Pinpoint the cell where the given text exists, returning its (X, Y) midpoint coordinate. 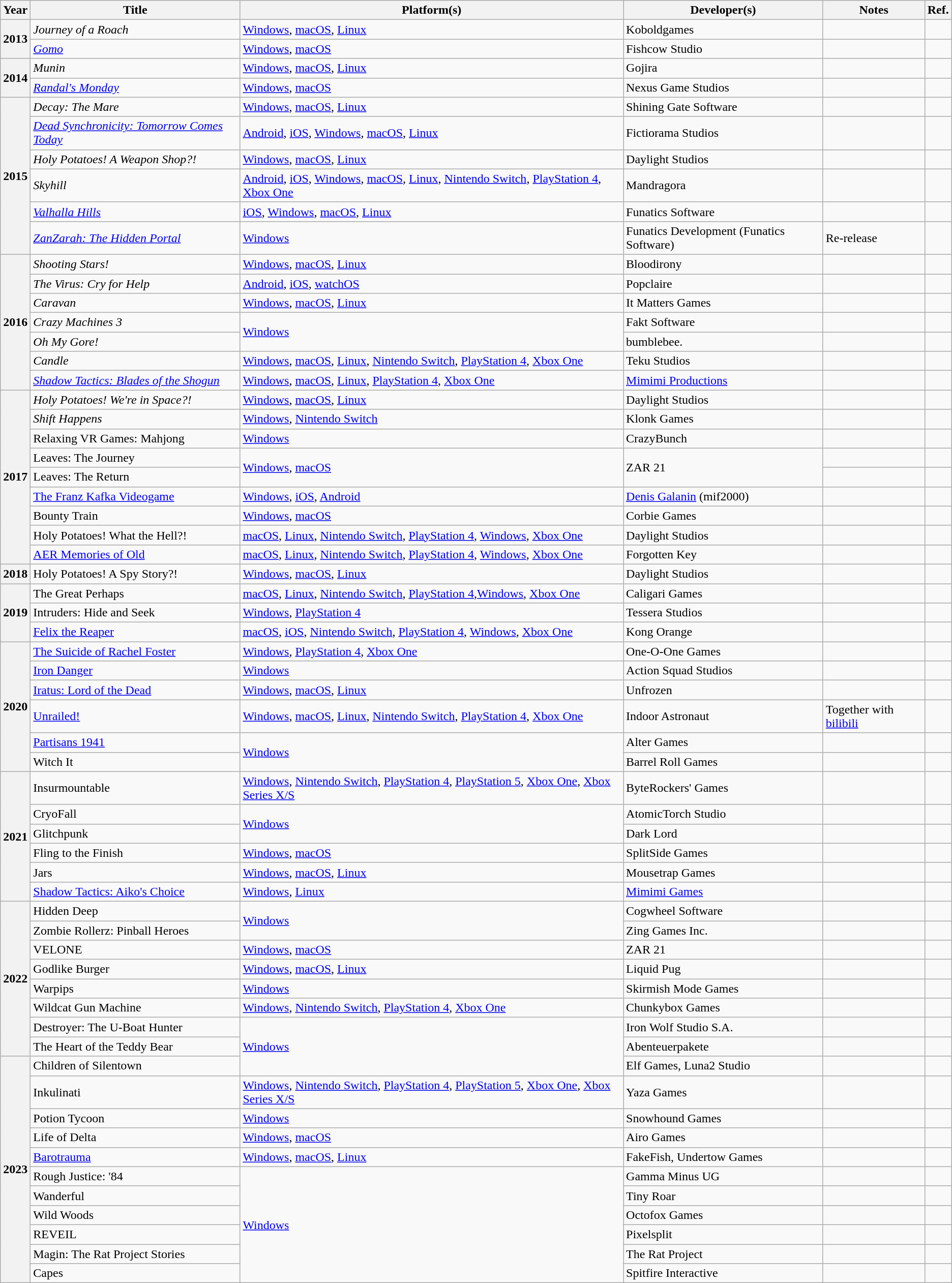
2017 (15, 477)
Unfrozen (723, 690)
2018 (15, 574)
macOS, iOS, Nintendo Switch, PlayStation 4, Windows, Xbox One (432, 632)
Life of Delta (135, 1138)
The Suicide of Rachel Foster (135, 651)
Dark Lord (723, 833)
Zing Games Inc. (723, 930)
Fakt Software (723, 322)
Fictiorama Studios (723, 133)
Funatics Development (Funatics Software) (723, 238)
Android, iOS, Windows, macOS, Linux, Nintendo Switch, PlayStation 4, Xbox One (432, 185)
Fling to the Finish (135, 853)
Barotrauma (135, 1157)
Wanderful (135, 1196)
REVEIL (135, 1234)
Teku Studios (723, 361)
Yaza Games (723, 1092)
Windows, PlayStation 4 (432, 613)
Children of Silentown (135, 1066)
Windows, Linux (432, 891)
Android, iOS, Windows, macOS, Linux (432, 133)
Insurmountable (135, 788)
Windows, Nintendo Switch (432, 419)
Spitfire Interactive (723, 1273)
Gamma Minus UG (723, 1176)
SplitSide Games (723, 853)
Title (135, 10)
Bounty Train (135, 516)
Holy Potatoes! A Spy Story?! (135, 574)
Cogwheel Software (723, 911)
Elf Games, Luna2 Studio (723, 1066)
Corbie Games (723, 516)
Skyhill (135, 185)
Fishcow Studio (723, 49)
Shining Gate Software (723, 107)
Munin (135, 68)
Mandragora (723, 185)
Holy Potatoes! We're in Space?! (135, 400)
Hidden Deep (135, 911)
Caravan (135, 303)
It Matters Games (723, 303)
Wild Woods (135, 1215)
Crazy Machines 3 (135, 322)
Warpips (135, 989)
AtomicTorch Studio (723, 814)
Windows, iOS, Android (432, 496)
Together with bilibili (874, 716)
Year (15, 10)
Snowhound Games (723, 1118)
Relaxing VR Games: Mahjong (135, 438)
Intruders: Hide and Seek (135, 613)
Platform(s) (432, 10)
Mimimi Games (723, 891)
Notes (874, 10)
Windows, Nintendo Switch, PlayStation 4, Xbox One (432, 1008)
Liquid Pug (723, 969)
Bloodirony (723, 264)
Leaves: The Journey (135, 458)
ByteRockers' Games (723, 788)
2020 (15, 707)
Chunkybox Games (723, 1008)
Journey of a Roach (135, 29)
Holy Potatoes! What the Hell?! (135, 535)
Dead Synchronicity: Tomorrow Comes Today (135, 133)
Capes (135, 1273)
Oh My Gore! (135, 342)
ZanZarah: The Hidden Portal (135, 238)
Destroyer: The U-Boat Hunter (135, 1027)
Tessera Studios (723, 613)
Ref. (938, 10)
Nexus Game Studios (723, 87)
Windows, PlayStation 4, Xbox One (432, 651)
Shadow Tactics: Blades of the Shogun (135, 380)
Shift Happens (135, 419)
The Rat Project (723, 1254)
Wildcat Gun Machine (135, 1008)
CryoFall (135, 814)
Felix the Reaper (135, 632)
Pixelsplit (723, 1234)
Partisans 1941 (135, 742)
Koboldgames (723, 29)
Jars (135, 872)
The Virus: Cry for Help (135, 283)
The Great Perhaps (135, 593)
Shadow Tactics: Aiko's Choice (135, 891)
Developer(s) (723, 10)
Funatics Software (723, 212)
Rough Justice: '84 (135, 1176)
Denis Galanin (mif2000) (723, 496)
Gojira (723, 68)
Leaves: The Return (135, 477)
AER Memories of Old (135, 554)
Barrel Roll Games (723, 762)
Witch It (135, 762)
Inkulinati (135, 1092)
bumblebee. (723, 342)
Mousetrap Games (723, 872)
Shooting Stars! (135, 264)
Potion Tycoon (135, 1118)
Forgotten Key (723, 554)
2023 (15, 1170)
Tiny Roar (723, 1196)
Octofox Games (723, 1215)
2022 (15, 978)
Abenteuerpakete (723, 1047)
VELONE (135, 950)
Unrailed! (135, 716)
One-O-One Games (723, 651)
Alter Games (723, 742)
2013 (15, 39)
Gomo (135, 49)
Action Squad Studios (723, 671)
2021 (15, 836)
Airo Games (723, 1138)
2015 (15, 176)
Candle (135, 361)
Iron Wolf Studio S.A. (723, 1027)
Godlike Burger (135, 969)
Zombie Rollerz: Pinball Heroes (135, 930)
Magin: The Rat Project Stories (135, 1254)
Iratus: Lord of the Dead (135, 690)
Valhalla Hills (135, 212)
2016 (15, 322)
Klonk Games (723, 419)
Popclaire (723, 283)
Holy Potatoes! A Weapon Shop?! (135, 159)
2014 (15, 78)
Caligari Games (723, 593)
Indoor Astronaut (723, 716)
Iron Danger (135, 671)
iOS, Windows, macOS, Linux (432, 212)
The Heart of the Teddy Bear (135, 1047)
Decay: The Mare (135, 107)
The Franz Kafka Videogame (135, 496)
Skirmish Mode Games (723, 989)
Re-release (874, 238)
Windows, macOS, Linux, PlayStation 4, Xbox One (432, 380)
Kong Orange (723, 632)
2019 (15, 613)
Randal's Monday (135, 87)
FakeFish, Undertow Games (723, 1157)
macOS, Linux, Nintendo Switch, PlayStation 4,Windows, Xbox One (432, 593)
Mimimi Productions (723, 380)
CrazyBunch (723, 438)
Android, iOS, watchOS (432, 283)
Glitchpunk (135, 833)
